Pinpoint the cell where the given text exists, returning its (X, Y) midpoint coordinate. 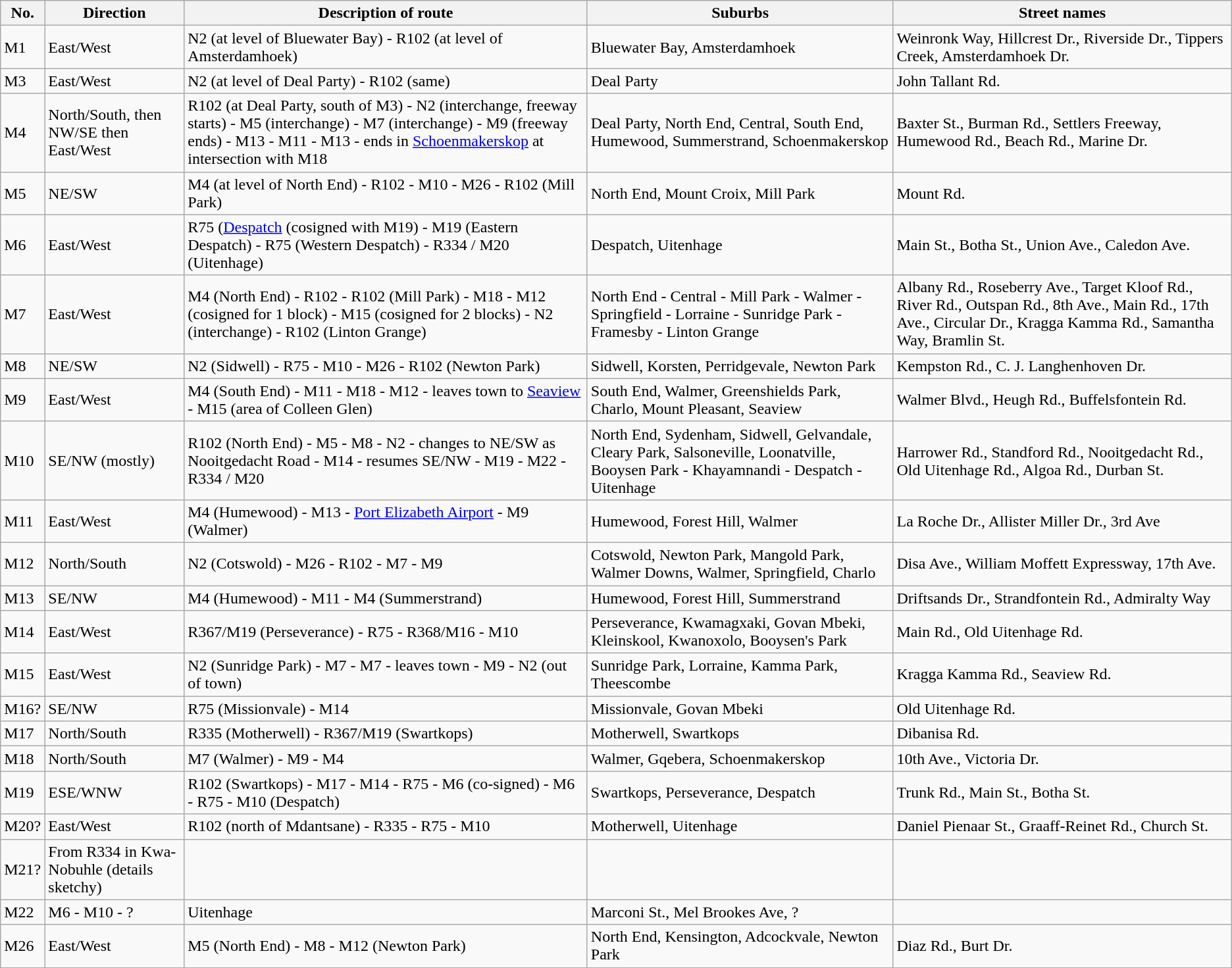
Weinronk Way, Hillcrest Dr., Riverside Dr., Tippers Creek, Amsterdamhoek Dr. (1062, 47)
South End, Walmer, Greenshields Park, Charlo, Mount Pleasant, Seaview (740, 400)
North End, Mount Croix, Mill Park (740, 193)
Trunk Rd., Main St., Botha St. (1062, 792)
Uitenhage (386, 912)
Driftsands Dr., Strandfontein Rd., Admiralty Way (1062, 598)
Description of route (386, 13)
Old Uitenhage Rd. (1062, 709)
Marconi St., Mel Brookes Ave, ? (740, 912)
M13 (22, 598)
M4 (North End) - R102 - R102 (Mill Park) - M18 - M12 (cosigned for 1 block) - M15 (cosigned for 2 blocks) - N2 (interchange) - R102 (Linton Grange) (386, 315)
M8 (22, 366)
Mount Rd. (1062, 193)
M14 (22, 632)
N2 (Sidwell) - R75 - M10 - M26 - R102 (Newton Park) (386, 366)
M10 (22, 461)
Perseverance, Kwamagxaki, Govan Mbeki, Kleinskool, Kwanoxolo, Booysen's Park (740, 632)
Despatch, Uitenhage (740, 245)
M5 (North End) - M8 - M12 (Newton Park) (386, 946)
Humewood, Forest Hill, Summerstrand (740, 598)
North End, Kensington, Adcockvale, Newton Park (740, 946)
M20? (22, 827)
N2 (Sunridge Park) - M7 - M7 - leaves town - M9 - N2 (out of town) (386, 675)
M7 (22, 315)
ESE/WNW (115, 792)
Sidwell, Korsten, Perridgevale, Newton Park (740, 366)
Direction (115, 13)
Main St., Botha St., Union Ave., Caledon Ave. (1062, 245)
R102 (north of Mdantsane) - R335 - R75 - M10 (386, 827)
M9 (22, 400)
R367/M19 (Perseverance) - R75 - R368/M16 - M10 (386, 632)
Bluewater Bay, Amsterdamhoek (740, 47)
M7 (Walmer) - M9 - M4 (386, 759)
Street names (1062, 13)
R75 (Despatch (cosigned with M19) - M19 (Eastern Despatch) - R75 (Western Despatch) - R334 / M20 (Uitenhage) (386, 245)
M17 (22, 734)
Deal Party (740, 81)
M16? (22, 709)
M19 (22, 792)
N2 (at level of Deal Party) - R102 (same) (386, 81)
Swartkops, Perseverance, Despatch (740, 792)
M3 (22, 81)
N2 (Cotswold) - M26 - R102 - M7 - M9 (386, 563)
Motherwell, Swartkops (740, 734)
Suburbs (740, 13)
North End, Sydenham, Sidwell, Gelvandale, Cleary Park, Salsoneville, Loonatville, Booysen Park - Khayamnandi - Despatch - Uitenhage (740, 461)
Cotswold, Newton Park, Mangold Park, Walmer Downs, Walmer, Springfield, Charlo (740, 563)
John Tallant Rd. (1062, 81)
M1 (22, 47)
Baxter St., Burman Rd., Settlers Freeway, Humewood Rd., Beach Rd., Marine Dr. (1062, 133)
Disa Ave., William Moffett Expressway, 17th Ave. (1062, 563)
Missionvale, Govan Mbeki (740, 709)
Humewood, Forest Hill, Walmer (740, 521)
R75 (Missionvale) - M14 (386, 709)
Sunridge Park, Lorraine, Kamma Park, Theescombe (740, 675)
M4 (at level of North End) - R102 - M10 - M26 - R102 (Mill Park) (386, 193)
Dibanisa Rd. (1062, 734)
M4 (South End) - M11 - M18 - M12 - leaves town to Seaview - M15 (area of Colleen Glen) (386, 400)
M15 (22, 675)
No. (22, 13)
M4 (Humewood) - M11 - M4 (Summerstrand) (386, 598)
M6 - M10 - ? (115, 912)
SE/NW (mostly) (115, 461)
10th Ave., Victoria Dr. (1062, 759)
Main Rd., Old Uitenhage Rd. (1062, 632)
Daniel Pienaar St., Graaff-Reinet Rd., Church St. (1062, 827)
From R334 in Kwa-Nobuhle (details sketchy) (115, 869)
Diaz Rd., Burt Dr. (1062, 946)
M18 (22, 759)
North End - Central - Mill Park - Walmer - Springfield - Lorraine - Sunridge Park - Framesby - Linton Grange (740, 315)
N2 (at level of Bluewater Bay) - R102 (at level of Amsterdamhoek) (386, 47)
North/South, then NW/SE then East/West (115, 133)
M5 (22, 193)
Deal Party, North End, Central, South End, Humewood, Summerstrand, Schoenmakerskop (740, 133)
R102 (North End) - M5 - M8 - N2 - changes to NE/SW as Nooitgedacht Road - M14 - resumes SE/NW - M19 - M22 - R334 / M20 (386, 461)
Walmer Blvd., Heugh Rd., Buffelsfontein Rd. (1062, 400)
M4 (22, 133)
Kempston Rd., C. J. Langhenhoven Dr. (1062, 366)
Motherwell, Uitenhage (740, 827)
M11 (22, 521)
La Roche Dr., Allister Miller Dr., 3rd Ave (1062, 521)
M6 (22, 245)
M26 (22, 946)
M4 (Humewood) - M13 - Port Elizabeth Airport - M9 (Walmer) (386, 521)
Walmer, Gqebera, Schoenmakerskop (740, 759)
Harrower Rd., Standford Rd., Nooitgedacht Rd., Old Uitenhage Rd., Algoa Rd., Durban St. (1062, 461)
M22 (22, 912)
R102 (Swartkops) - M17 - M14 - R75 - M6 (co-signed) - M6 - R75 - M10 (Despatch) (386, 792)
M21? (22, 869)
M12 (22, 563)
Kragga Kamma Rd., Seaview Rd. (1062, 675)
R335 (Motherwell) - R367/M19 (Swartkops) (386, 734)
